Determine the (X, Y) coordinate at the center of the cell enclosing the given text.  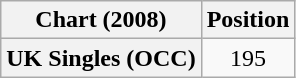
Position (248, 20)
Chart (2008) (101, 20)
195 (248, 58)
UK Singles (OCC) (101, 58)
